Determine the [x, y] coordinate at the center of the cell enclosing the given text.  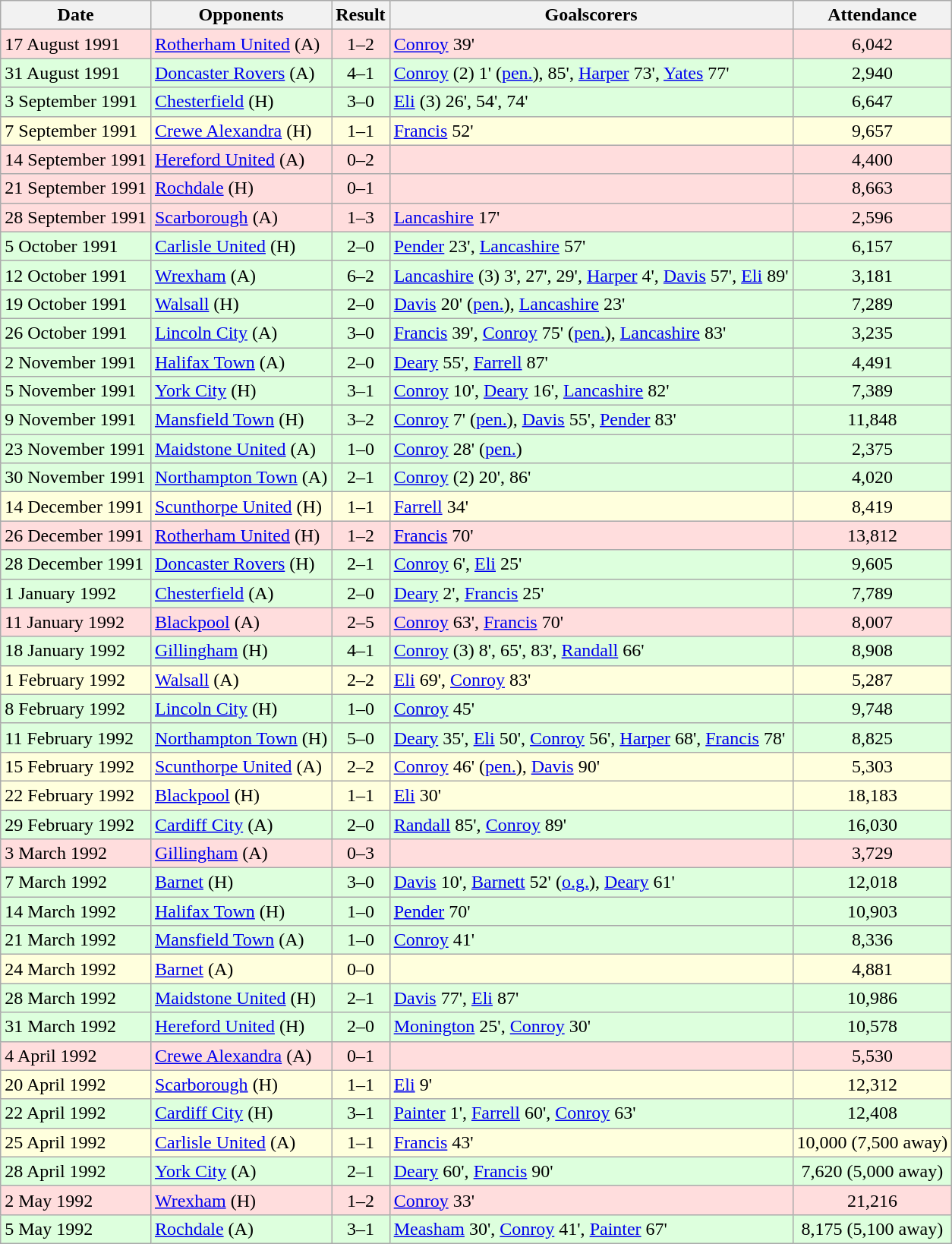
6,157 [872, 246]
21 September 1991 [76, 188]
0–0 [361, 969]
Monington 25', Conroy 30' [591, 1027]
7,289 [872, 304]
26 December 1991 [76, 535]
15 February 1992 [76, 766]
Gillingham (A) [241, 854]
21,216 [872, 1200]
Deary 60', Francis 90' [591, 1171]
Doncaster Rovers (A) [241, 73]
Conroy 45' [591, 709]
2,375 [872, 449]
Pender 70' [591, 911]
Conroy (2) 1' (pen.), 85', Harper 73', Yates 77' [591, 73]
11 January 1992 [76, 622]
Maidstone United (A) [241, 449]
Lincoln City (A) [241, 333]
5,287 [872, 680]
Deary 2', Francis 25' [591, 593]
Northampton Town (A) [241, 478]
0–2 [361, 159]
6,647 [872, 102]
17 August 1991 [76, 44]
3 September 1991 [76, 102]
12,408 [872, 1113]
2 May 1992 [76, 1200]
8,663 [872, 188]
24 March 1992 [76, 969]
Scarborough (A) [241, 217]
Rotherham United (H) [241, 535]
Goalscorers [591, 15]
10,986 [872, 998]
9,605 [872, 564]
7,789 [872, 593]
9,748 [872, 709]
Francis 70' [591, 535]
Measham 30', Conroy 41', Painter 67' [591, 1229]
5,303 [872, 766]
31 March 1992 [76, 1027]
Davis 77', Eli 87' [591, 998]
4,020 [872, 478]
Conroy 33' [591, 1200]
4,491 [872, 362]
31 August 1991 [76, 73]
Carlisle United (A) [241, 1142]
18 January 1992 [76, 651]
Wrexham (A) [241, 275]
28 March 1992 [76, 998]
Conroy 63', Francis 70' [591, 622]
1–3 [361, 217]
Francis 43' [591, 1142]
5,530 [872, 1056]
Carlisle United (H) [241, 246]
5 October 1991 [76, 246]
Barnet (A) [241, 969]
9 November 1991 [76, 420]
7,389 [872, 391]
Crewe Alexandra (A) [241, 1056]
Scunthorpe United (A) [241, 766]
Opponents [241, 15]
Mansfield Town (A) [241, 940]
Blackpool (H) [241, 795]
22 February 1992 [76, 795]
14 December 1991 [76, 507]
14 September 1991 [76, 159]
28 September 1991 [76, 217]
5–0 [361, 737]
4,400 [872, 159]
Randall 85', Conroy 89' [591, 824]
5 November 1991 [76, 391]
28 April 1992 [76, 1171]
2 November 1991 [76, 362]
Date [76, 15]
8,175 (5,100 away) [872, 1229]
6–2 [361, 275]
11 February 1992 [76, 737]
Lancashire (3) 3', 27', 29', Harper 4', Davis 57', Eli 89' [591, 275]
7 September 1991 [76, 131]
23 November 1991 [76, 449]
Painter 1', Farrell 60', Conroy 63' [591, 1113]
Lancashire 17' [591, 217]
8,825 [872, 737]
Francis 52' [591, 131]
Deary 35', Eli 50', Conroy 56', Harper 68', Francis 78' [591, 737]
8,007 [872, 622]
Conroy 41' [591, 940]
30 November 1991 [76, 478]
Davis 20' (pen.), Lancashire 23' [591, 304]
Eli (3) 26', 54', 74' [591, 102]
Deary 55', Farrell 87' [591, 362]
7,620 (5,000 away) [872, 1171]
Mansfield Town (H) [241, 420]
19 October 1991 [76, 304]
Conroy (3) 8', 65', 83', Randall 66' [591, 651]
Conroy 6', Eli 25' [591, 564]
10,578 [872, 1027]
Gillingham (H) [241, 651]
Eli 69', Conroy 83' [591, 680]
York City (H) [241, 391]
8,419 [872, 507]
2,596 [872, 217]
Chesterfield (A) [241, 593]
Doncaster Rovers (H) [241, 564]
Scunthorpe United (H) [241, 507]
Cardiff City (A) [241, 824]
13,812 [872, 535]
6,042 [872, 44]
2–5 [361, 622]
18,183 [872, 795]
3,181 [872, 275]
5 May 1992 [76, 1229]
22 April 1992 [76, 1113]
York City (A) [241, 1171]
Blackpool (A) [241, 622]
Conroy 46' (pen.), Davis 90' [591, 766]
Halifax Town (H) [241, 911]
Chesterfield (H) [241, 102]
28 December 1991 [76, 564]
3,729 [872, 854]
Crewe Alexandra (H) [241, 131]
Francis 39', Conroy 75' (pen.), Lancashire 83' [591, 333]
Hereford United (A) [241, 159]
20 April 1992 [76, 1085]
Conroy 10', Deary 16', Lancashire 82' [591, 391]
Eli 9' [591, 1085]
Conroy 39' [591, 44]
10,903 [872, 911]
Rochdale (A) [241, 1229]
4,881 [872, 969]
Barnet (H) [241, 882]
Walsall (H) [241, 304]
26 October 1991 [76, 333]
Northampton Town (H) [241, 737]
0–3 [361, 854]
Cardiff City (H) [241, 1113]
10,000 (7,500 away) [872, 1142]
Conroy (2) 20', 86' [591, 478]
16,030 [872, 824]
Hereford United (H) [241, 1027]
Lincoln City (H) [241, 709]
Rochdale (H) [241, 188]
25 April 1992 [76, 1142]
12,312 [872, 1085]
Attendance [872, 15]
3–2 [361, 420]
Conroy 7' (pen.), Davis 55', Pender 83' [591, 420]
21 March 1992 [76, 940]
14 March 1992 [76, 911]
Pender 23', Lancashire 57' [591, 246]
12,018 [872, 882]
7 March 1992 [76, 882]
12 October 1991 [76, 275]
Maidstone United (H) [241, 998]
2,940 [872, 73]
11,848 [872, 420]
29 February 1992 [76, 824]
3 March 1992 [76, 854]
9,657 [872, 131]
1 February 1992 [76, 680]
8,336 [872, 940]
Farrell 34' [591, 507]
Halifax Town (A) [241, 362]
Rotherham United (A) [241, 44]
1 January 1992 [76, 593]
Wrexham (H) [241, 1200]
Eli 30' [591, 795]
4 April 1992 [76, 1056]
8 February 1992 [76, 709]
3,235 [872, 333]
Conroy 28' (pen.) [591, 449]
8,908 [872, 651]
Davis 10', Barnett 52' (o.g.), Deary 61' [591, 882]
Result [361, 15]
Walsall (A) [241, 680]
Scarborough (H) [241, 1085]
